From the cell containing the given text, extract its center point as (X, Y) coordinate. 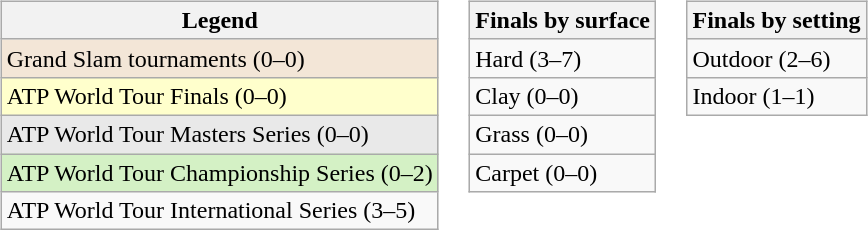
Grass (0–0) (563, 134)
Finals by setting (776, 20)
Indoor (1–1) (776, 96)
ATP World Tour Championship Series (0–2) (220, 173)
Finals by surface (563, 20)
ATP World Tour Masters Series (0–0) (220, 134)
ATP World Tour Finals (0–0) (220, 96)
Legend (220, 20)
Clay (0–0) (563, 96)
ATP World Tour International Series (3–5) (220, 211)
Hard (3–7) (563, 58)
Carpet (0–0) (563, 173)
Outdoor (2–6) (776, 58)
Grand Slam tournaments (0–0) (220, 58)
